Search for the cell housing the specified text and yield its (X, Y) center coordinate. 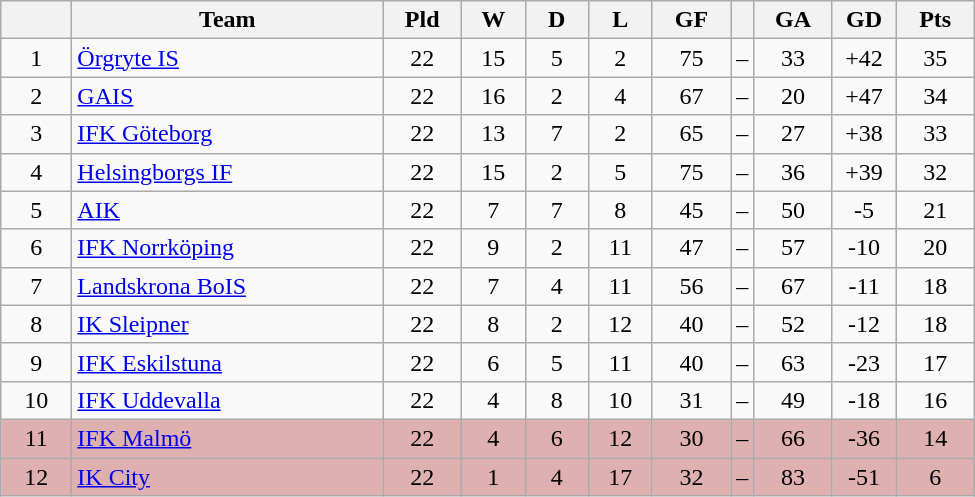
GAIS (228, 96)
Helsingborgs IF (228, 172)
IFK Eskilstuna (228, 362)
IFK Norrköping (228, 248)
-51 (864, 477)
47 (692, 248)
50 (794, 210)
D (557, 20)
63 (794, 362)
IFK Malmö (228, 438)
49 (794, 400)
GD (864, 20)
57 (794, 248)
56 (692, 286)
83 (794, 477)
21 (936, 210)
35 (936, 58)
IFK Göteborg (228, 134)
14 (936, 438)
W (493, 20)
GA (794, 20)
65 (692, 134)
IK City (228, 477)
-10 (864, 248)
L (621, 20)
+38 (864, 134)
31 (692, 400)
34 (936, 96)
Landskrona BoIS (228, 286)
Pts (936, 20)
-11 (864, 286)
52 (794, 324)
AIK (228, 210)
30 (692, 438)
-36 (864, 438)
36 (794, 172)
Örgryte IS (228, 58)
+47 (864, 96)
+42 (864, 58)
-5 (864, 210)
27 (794, 134)
GF (692, 20)
-18 (864, 400)
+39 (864, 172)
13 (493, 134)
66 (794, 438)
3 (36, 134)
Team (228, 20)
IFK Uddevalla (228, 400)
-12 (864, 324)
-23 (864, 362)
Pld (422, 20)
IK Sleipner (228, 324)
45 (692, 210)
